Pinpoint the cell where the given text exists, returning its (X, Y) midpoint coordinate. 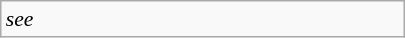
see (203, 19)
